Capture the cell that displays the provided text and extract its (x, y) central coordinate. 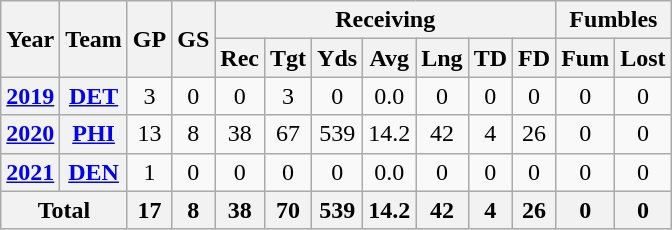
2020 (30, 134)
Receiving (386, 20)
1 (149, 172)
Tgt (288, 58)
Total (64, 210)
13 (149, 134)
Lost (643, 58)
2021 (30, 172)
Fum (586, 58)
Rec (240, 58)
PHI (94, 134)
Yds (338, 58)
Fumbles (614, 20)
Year (30, 39)
Lng (442, 58)
Avg (390, 58)
FD (534, 58)
TD (490, 58)
DEN (94, 172)
DET (94, 96)
17 (149, 210)
GP (149, 39)
2019 (30, 96)
GS (194, 39)
67 (288, 134)
70 (288, 210)
Team (94, 39)
